Search for the cell housing the specified text and yield its [x, y] center coordinate. 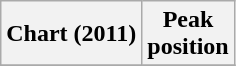
Peakposition [188, 34]
Chart (2011) [72, 34]
